Detect which cell encompasses the target text, then output its (X, Y) center coordinate. 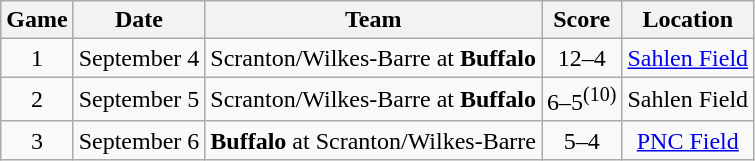
12–4 (582, 58)
Location (688, 20)
Buffalo at Scranton/Wilkes-Barre (374, 140)
3 (37, 140)
Score (582, 20)
September 4 (139, 58)
5–4 (582, 140)
6–5(10) (582, 100)
Game (37, 20)
Date (139, 20)
September 6 (139, 140)
PNC Field (688, 140)
1 (37, 58)
September 5 (139, 100)
Team (374, 20)
2 (37, 100)
